From the cell containing the given text, extract its center point as (X, Y) coordinate. 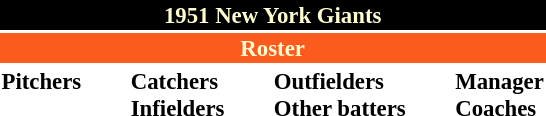
Roster (272, 48)
1951 New York Giants (272, 15)
